Return (X, Y) of the center of cell containing provided text 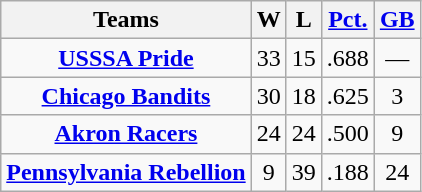
15 (304, 58)
18 (304, 96)
.188 (348, 172)
39 (304, 172)
W (268, 20)
GB (397, 20)
.500 (348, 134)
Teams (126, 20)
Pct. (348, 20)
— (397, 58)
Pennsylvania Rebellion (126, 172)
L (304, 20)
3 (397, 96)
USSSA Pride (126, 58)
Chicago Bandits (126, 96)
Akron Racers (126, 134)
33 (268, 58)
30 (268, 96)
.625 (348, 96)
.688 (348, 58)
